Extract the (x, y) coordinate from the center of the cell holding the provided text.  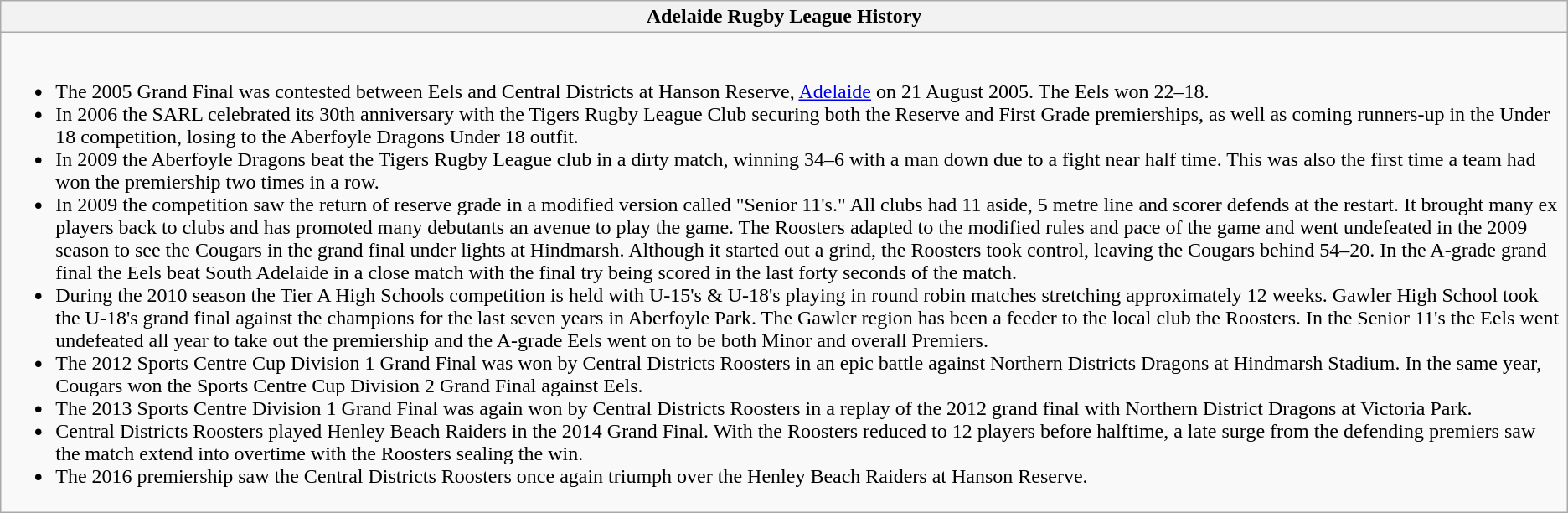
Adelaide Rugby League History (784, 17)
